Output the [x, y] coordinate of the center of the cell containing the given text.  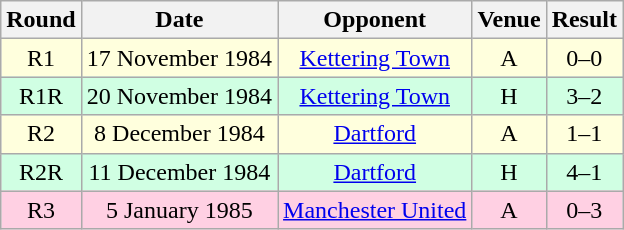
Round [41, 20]
4–1 [584, 172]
11 December 1984 [179, 172]
0–3 [584, 210]
5 January 1985 [179, 210]
Opponent [375, 20]
20 November 1984 [179, 96]
R2 [41, 134]
17 November 1984 [179, 58]
R3 [41, 210]
R1 [41, 58]
Venue [509, 20]
Date [179, 20]
R1R [41, 96]
R2R [41, 172]
0–0 [584, 58]
8 December 1984 [179, 134]
3–2 [584, 96]
1–1 [584, 134]
Manchester United [375, 210]
Result [584, 20]
